Locate the cell with the specified text and output its (X, Y) center coordinate. 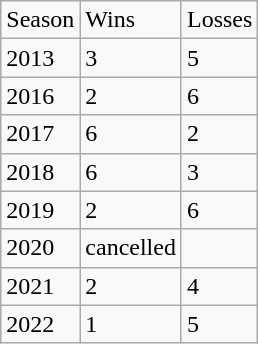
Losses (219, 20)
2020 (40, 248)
2022 (40, 324)
4 (219, 286)
2019 (40, 210)
1 (131, 324)
2018 (40, 172)
2016 (40, 96)
Season (40, 20)
2013 (40, 58)
2021 (40, 286)
cancelled (131, 248)
2017 (40, 134)
Wins (131, 20)
